Provide the [X, Y] coordinate of the cell's center where the given text is located.  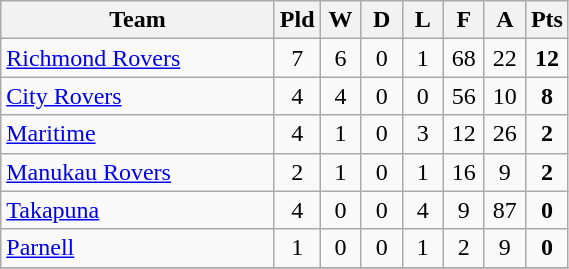
D [382, 20]
City Rovers [138, 96]
3 [422, 134]
22 [504, 58]
6 [340, 58]
Parnell [138, 248]
Maritime [138, 134]
Takapuna [138, 210]
F [464, 20]
Pld [297, 20]
L [422, 20]
26 [504, 134]
Richmond Rovers [138, 58]
68 [464, 58]
7 [297, 58]
16 [464, 172]
A [504, 20]
Manukau Rovers [138, 172]
56 [464, 96]
10 [504, 96]
W [340, 20]
Pts [546, 20]
Team [138, 20]
8 [546, 96]
87 [504, 210]
